Find where the given text appears and provide that cell's center as (x, y) coordinate. 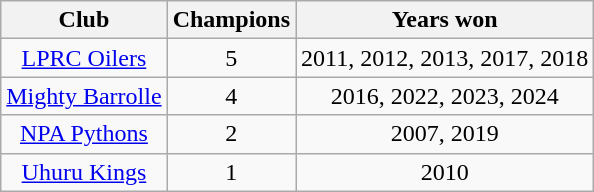
Years won (445, 20)
Mighty Barrolle (84, 96)
2010 (445, 172)
Club (84, 20)
2007, 2019 (445, 134)
5 (231, 58)
2011, 2012, 2013, 2017, 2018 (445, 58)
2016, 2022, 2023, 2024 (445, 96)
LPRC Oilers (84, 58)
2 (231, 134)
1 (231, 172)
Uhuru Kings (84, 172)
Champions (231, 20)
4 (231, 96)
NPA Pythons (84, 134)
